Capture the cell that displays the provided text and extract its [X, Y] central coordinate. 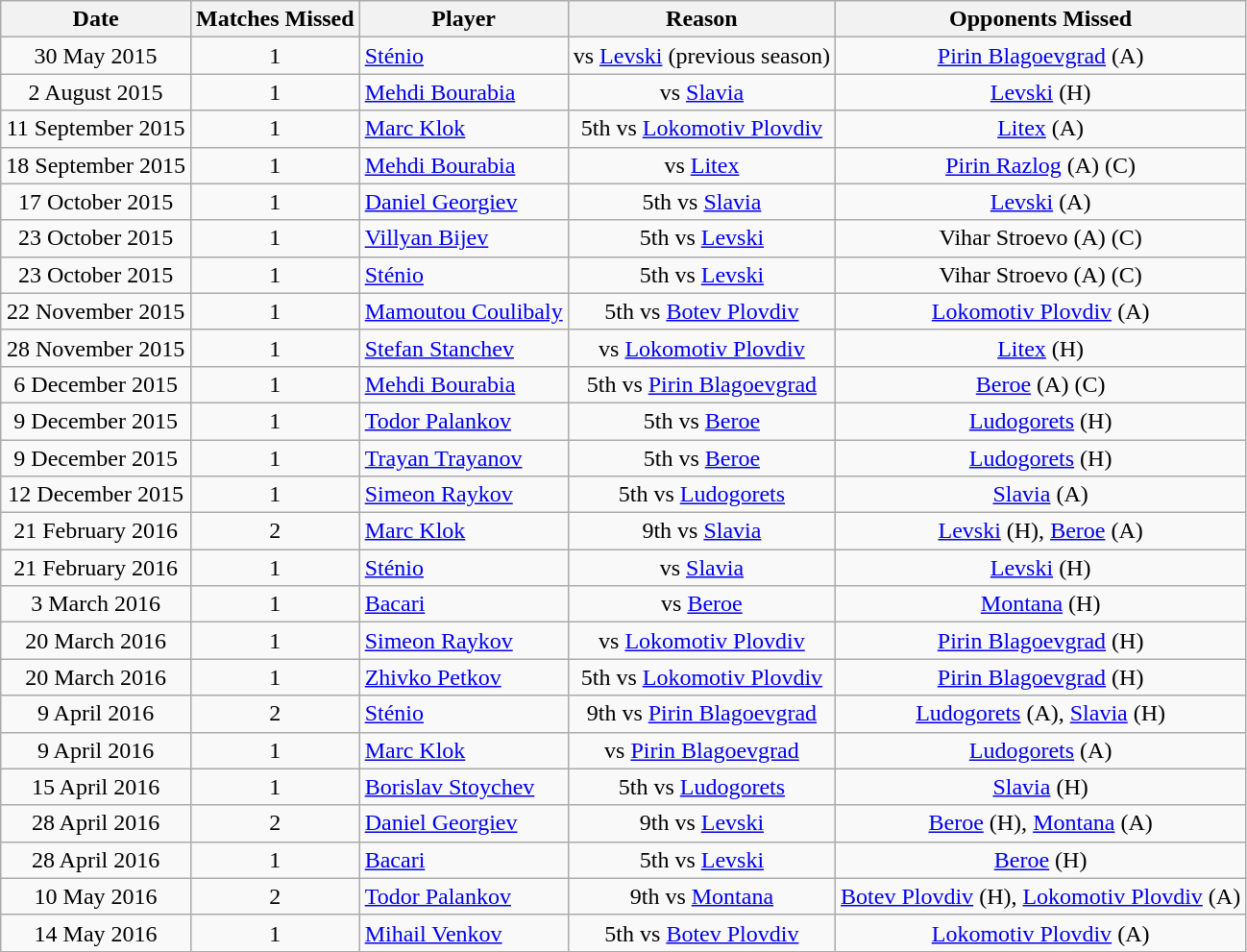
9th vs Pirin Blagoevgrad [701, 714]
9th vs Montana [701, 896]
vs Beroe [701, 604]
Slavia (H) [1041, 787]
Villyan Bijev [463, 238]
Player [463, 19]
Zhivko Petkov [463, 677]
6 December 2015 [96, 384]
12 December 2015 [96, 495]
Reason [701, 19]
Mihail Venkov [463, 933]
28 November 2015 [96, 348]
18 September 2015 [96, 165]
Pirin Blagoevgrad (A) [1041, 56]
Pirin Razlog (A) (C) [1041, 165]
10 May 2016 [96, 896]
Mamoutou Coulibaly [463, 311]
17 October 2015 [96, 202]
Beroe (H) [1041, 860]
Litex (H) [1041, 348]
Montana (H) [1041, 604]
Beroe (A) (C) [1041, 384]
Stefan Stanchev [463, 348]
11 September 2015 [96, 129]
vs Litex [701, 165]
Trayan Trayanov [463, 458]
5th vs Pirin Blagoevgrad [701, 384]
Beroe (H), Montana (A) [1041, 823]
14 May 2016 [96, 933]
Ludogorets (A), Slavia (H) [1041, 714]
30 May 2015 [96, 56]
Botev Plovdiv (H), Lokomotiv Plovdiv (A) [1041, 896]
Levski (H), Beroe (A) [1041, 531]
Date [96, 19]
vs Levski (previous season) [701, 56]
15 April 2016 [96, 787]
Slavia (A) [1041, 495]
Borislav Stoychev [463, 787]
Litex (A) [1041, 129]
Matches Missed [275, 19]
9th vs Levski [701, 823]
Opponents Missed [1041, 19]
22 November 2015 [96, 311]
2 August 2015 [96, 92]
Levski (A) [1041, 202]
9th vs Slavia [701, 531]
3 March 2016 [96, 604]
vs Pirin Blagoevgrad [701, 750]
Ludogorets (A) [1041, 750]
5th vs Slavia [701, 202]
